Capture the cell that displays the provided text and extract its (X, Y) central coordinate. 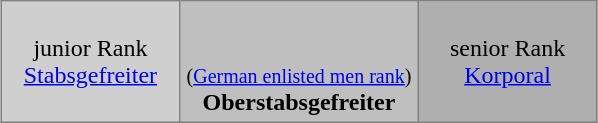
(German enlisted men rank)Oberstabsgefreiter (299, 62)
senior RankKorporal (508, 62)
junior RankStabsgefreiter (90, 62)
